Locate the cell with the specified text and output its (X, Y) center coordinate. 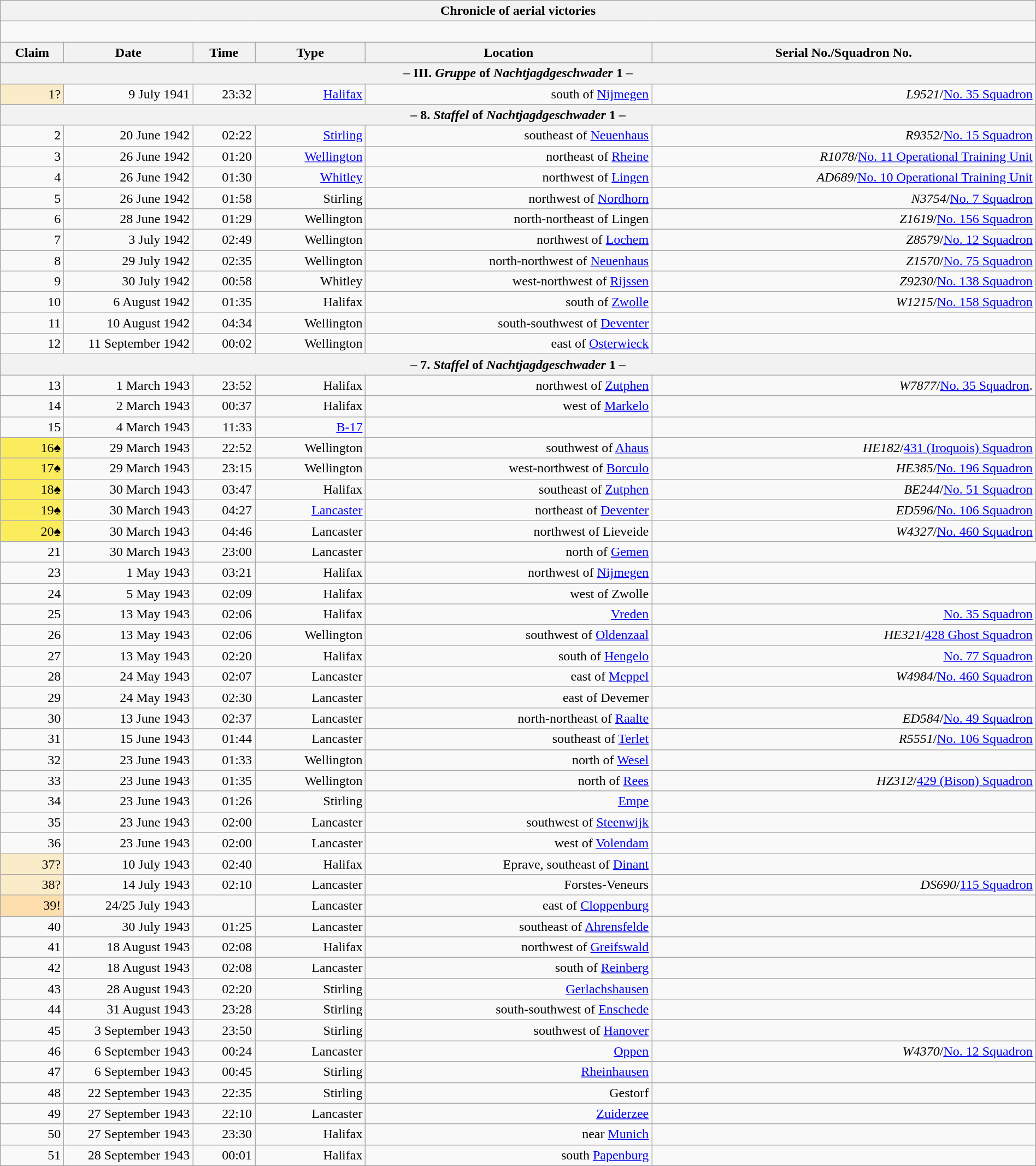
12 (32, 344)
40 (32, 927)
south of Reinberg (509, 968)
31 August 1943 (128, 1010)
9 July 1941 (128, 94)
north-northeast of Raalte (509, 718)
ED596/No. 106 Squadron (844, 510)
02:30 (224, 698)
23:52 (224, 385)
Type (310, 52)
49 (32, 1114)
02:49 (224, 239)
Empe (509, 801)
6 August 1942 (128, 302)
02:22 (224, 136)
east of Devemer (509, 698)
01:33 (224, 760)
04:34 (224, 323)
R5551/No. 106 Squadron (844, 739)
32 (32, 760)
46 (32, 1051)
00:45 (224, 1072)
near Munich (509, 1134)
42 (32, 968)
Location (509, 52)
43 (32, 989)
01:25 (224, 927)
Zuiderzee (509, 1114)
south of Nijmegen (509, 94)
04:27 (224, 510)
9 (32, 282)
22:10 (224, 1114)
47 (32, 1072)
38? (32, 884)
25 (32, 614)
north-northeast of Lingen (509, 219)
Eprave, southeast of Dinant (509, 864)
northwest of Lochem (509, 239)
W4370/No. 12 Squadron (844, 1051)
10 August 1942 (128, 323)
01:26 (224, 801)
39! (32, 905)
Gerlachshausen (509, 989)
B-17 (310, 427)
8 (32, 261)
35 (32, 822)
01:30 (224, 177)
4 March 1943 (128, 427)
5 (32, 198)
west-northwest of Rijssen (509, 282)
13 June 1943 (128, 718)
02:35 (224, 261)
south-southwest of Deventer (509, 323)
01:44 (224, 739)
N3754/No. 7 Squadron (844, 198)
26 (32, 635)
north of Rees (509, 781)
28 September 1943 (128, 1155)
west of Markelo (509, 406)
west of Volendam (509, 843)
Vreden (509, 614)
northeast of Rheine (509, 156)
north of Wesel (509, 760)
48 (32, 1093)
2 (32, 136)
00:02 (224, 344)
01:20 (224, 156)
15 June 1943 (128, 739)
east of Meppel (509, 677)
01:29 (224, 219)
Forstes-Veneurs (509, 884)
southwest of Ahaus (509, 448)
28 June 1942 (128, 219)
northeast of Deventer (509, 510)
22:35 (224, 1093)
41 (32, 947)
15 (32, 427)
Rheinhausen (509, 1072)
03:21 (224, 572)
4 (32, 177)
28 August 1943 (128, 989)
36 (32, 843)
northwest of Nijmegen (509, 572)
02:09 (224, 593)
Z1619/No. 156 Squadron (844, 219)
45 (32, 1030)
R9352/No. 15 Squadron (844, 136)
1? (32, 94)
AD689/No. 10 Operational Training Unit (844, 177)
3 September 1943 (128, 1030)
11:33 (224, 427)
02:07 (224, 677)
northwest of Zutphen (509, 385)
23:32 (224, 94)
southeast of Ahrensfelde (509, 927)
north-northwest of Neuenhaus (509, 261)
southeast of Neuenhaus (509, 136)
33 (32, 781)
14 (32, 406)
Z8579/No. 12 Squadron (844, 239)
02:37 (224, 718)
north of Gemen (509, 552)
Gestorf (509, 1093)
31 (32, 739)
30 July 1942 (128, 282)
00:37 (224, 406)
HE385/No. 196 Squadron (844, 468)
44 (32, 1010)
No. 35 Squadron (844, 614)
HE321/428 Ghost Squadron (844, 635)
13 (32, 385)
16♠ (32, 448)
W1215/No. 158 Squadron (844, 302)
00:58 (224, 282)
11 (32, 323)
west-northwest of Borculo (509, 468)
– III. Gruppe of Nachtjagdgeschwader 1 – (518, 73)
24 (32, 593)
20 June 1942 (128, 136)
No. 77 Squadron (844, 656)
southeast of Terlet (509, 739)
northwest of Greifswald (509, 947)
21 (32, 552)
northwest of Lingen (509, 177)
23 (32, 572)
24/25 July 1943 (128, 905)
03:47 (224, 489)
23:15 (224, 468)
2 March 1943 (128, 406)
W7877/No. 35 Squadron. (844, 385)
Claim (32, 52)
Date (128, 52)
L9521/No. 35 Squadron (844, 94)
14 July 1943 (128, 884)
1 March 1943 (128, 385)
southwest of Oldenzaal (509, 635)
BE244/No. 51 Squadron (844, 489)
7 (32, 239)
west of Zwolle (509, 593)
south of Hengelo (509, 656)
29 July 1942 (128, 261)
3 July 1942 (128, 239)
southwest of Hanover (509, 1030)
30 (32, 718)
00:24 (224, 1051)
6 (32, 219)
DS690/115 Squadron (844, 884)
northwest of Nordhorn (509, 198)
Oppen (509, 1051)
ED584/No. 49 Squadron (844, 718)
04:46 (224, 531)
23:00 (224, 552)
3 (32, 156)
30 July 1943 (128, 927)
28 (32, 677)
south of Zwolle (509, 302)
37? (32, 864)
R1078/No. 11 Operational Training Unit (844, 156)
22 September 1943 (128, 1093)
18♠ (32, 489)
23:30 (224, 1134)
23:28 (224, 1010)
HE182/431 (Iroquois) Squadron (844, 448)
Time (224, 52)
southwest of Steenwijk (509, 822)
Z1570/No. 75 Squadron (844, 261)
51 (32, 1155)
02:10 (224, 884)
south Papenburg (509, 1155)
5 May 1943 (128, 593)
Z9230/No. 138 Squadron (844, 282)
29 (32, 698)
south-southwest of Enschede (509, 1010)
Chronicle of aerial victories (518, 11)
34 (32, 801)
11 September 1942 (128, 344)
20♠ (32, 531)
01:58 (224, 198)
19♠ (32, 510)
22:52 (224, 448)
00:01 (224, 1155)
17♠ (32, 468)
east of Cloppenburg (509, 905)
northwest of Lieveide (509, 531)
10 July 1943 (128, 864)
W4327/No. 460 Squadron (844, 531)
W4984/No. 460 Squadron (844, 677)
10 (32, 302)
27 (32, 656)
– 8. Staffel of Nachtjagdgeschwader 1 – (518, 115)
1 May 1943 (128, 572)
southeast of Zutphen (509, 489)
Serial No./Squadron No. (844, 52)
– 7. Staffel of Nachtjagdgeschwader 1 – (518, 365)
50 (32, 1134)
HZ312/429 (Bison) Squadron (844, 781)
east of Osterwieck (509, 344)
02:40 (224, 864)
23:50 (224, 1030)
